Output the [x, y] coordinate of the center of the cell containing the given text.  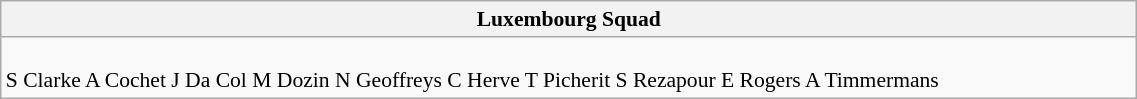
Luxembourg Squad [569, 19]
S Clarke A Cochet J Da Col M Dozin N Geoffreys C Herve T Picherit S Rezapour E Rogers A Timmermans [569, 68]
